Detect which cell encompasses the target text, then output its [x, y] center coordinate. 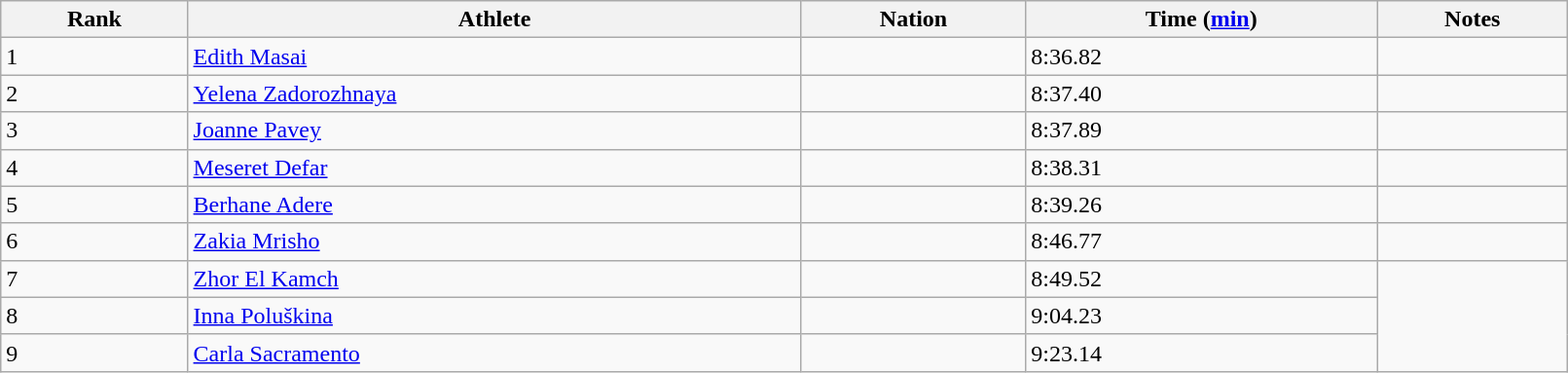
8:49.52 [1201, 279]
2 [94, 93]
3 [94, 131]
Zakia Mrisho [494, 242]
6 [94, 242]
Inna Poluškina [494, 316]
5 [94, 205]
Zhor El Kamch [494, 279]
1 [94, 56]
8:39.26 [1201, 205]
8:37.89 [1201, 131]
Yelena Zadorozhnaya [494, 93]
Nation [913, 19]
8:38.31 [1201, 168]
Meseret Defar [494, 168]
4 [94, 168]
Time (min) [1201, 19]
Berhane Adere [494, 205]
Athlete [494, 19]
9:23.14 [1201, 353]
Carla Sacramento [494, 353]
8:37.40 [1201, 93]
9:04.23 [1201, 316]
8 [94, 316]
8:46.77 [1201, 242]
Notes [1473, 19]
Rank [94, 19]
9 [94, 353]
8:36.82 [1201, 56]
7 [94, 279]
Joanne Pavey [494, 131]
Edith Masai [494, 56]
